Detect which cell encompasses the target text, then output its (X, Y) center coordinate. 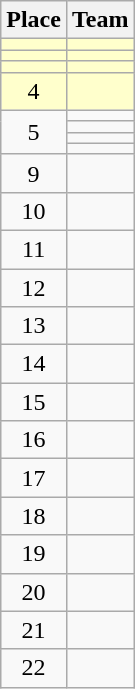
16 (34, 440)
9 (34, 173)
12 (34, 287)
5 (34, 132)
11 (34, 249)
20 (34, 592)
15 (34, 402)
17 (34, 478)
22 (34, 668)
Place (34, 20)
Team (100, 20)
14 (34, 364)
13 (34, 326)
4 (34, 91)
10 (34, 211)
19 (34, 554)
21 (34, 630)
18 (34, 516)
